Search for the cell housing the specified text and yield its (x, y) center coordinate. 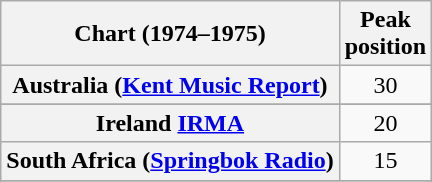
20 (385, 123)
Australia (Kent Music Report) (170, 85)
Peakposition (385, 34)
Chart (1974–1975) (170, 34)
South Africa (Springbok Radio) (170, 161)
Ireland IRMA (170, 123)
30 (385, 85)
15 (385, 161)
